Extract the [X, Y] coordinate from the center of the cell holding the provided text.  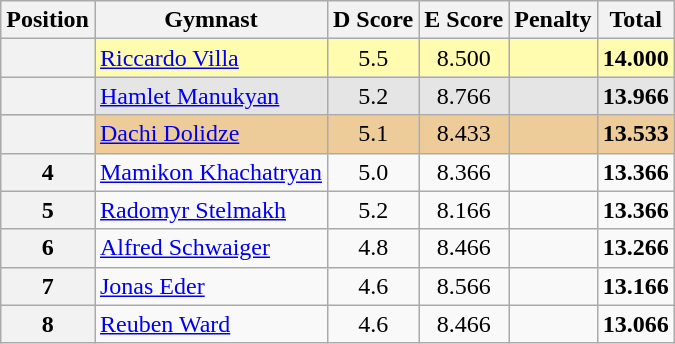
Radomyr Stelmakh [210, 210]
Total [636, 20]
Hamlet Manukyan [210, 96]
14.000 [636, 58]
Alfred Schwaiger [210, 248]
8.366 [464, 172]
4.8 [372, 248]
Mamikon Khachatryan [210, 172]
Jonas Eder [210, 286]
8.500 [464, 58]
Dachi Dolidze [210, 134]
Riccardo Villa [210, 58]
8 [48, 324]
13.533 [636, 134]
6 [48, 248]
7 [48, 286]
8.166 [464, 210]
Penalty [553, 20]
5.0 [372, 172]
13.066 [636, 324]
5 [48, 210]
13.266 [636, 248]
8.433 [464, 134]
8.766 [464, 96]
Reuben Ward [210, 324]
D Score [372, 20]
13.166 [636, 286]
4 [48, 172]
E Score [464, 20]
8.566 [464, 286]
5.5 [372, 58]
5.1 [372, 134]
13.966 [636, 96]
Gymnast [210, 20]
Position [48, 20]
